Identify which cell holds the provided text, then report its (x, y) central coordinate. 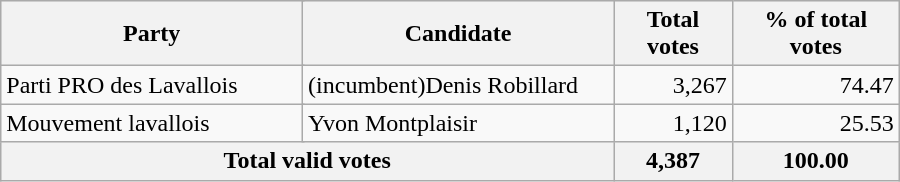
74.47 (816, 85)
Mouvement lavallois (152, 123)
% of total votes (816, 34)
25.53 (816, 123)
4,387 (674, 161)
Yvon Montplaisir (458, 123)
3,267 (674, 85)
Candidate (458, 34)
Total votes (674, 34)
100.00 (816, 161)
Party (152, 34)
Parti PRO des Lavallois (152, 85)
1,120 (674, 123)
(incumbent)Denis Robillard (458, 85)
Total valid votes (308, 161)
